Determine the (x, y) coordinate at the center of the cell enclosing the given text.  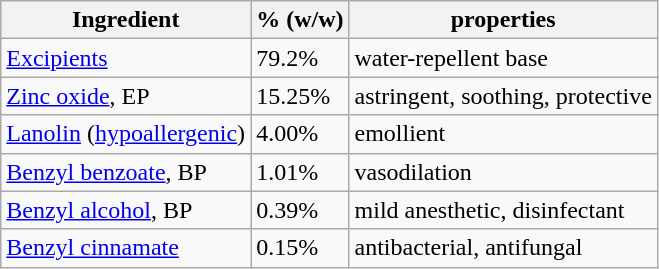
mild anesthetic, disinfectant (503, 210)
vasodilation (503, 172)
Ingredient (126, 20)
water-repellent base (503, 58)
1.01% (300, 172)
Benzyl benzoate, BP (126, 172)
% (w/w) (300, 20)
Excipients (126, 58)
15.25% (300, 96)
astringent, soothing, protective (503, 96)
Lanolin (hypoallergenic) (126, 134)
79.2% (300, 58)
antibacterial, antifungal (503, 248)
emollient (503, 134)
Zinc oxide, EP (126, 96)
4.00% (300, 134)
0.39% (300, 210)
properties (503, 20)
Benzyl alcohol, BP (126, 210)
Benzyl cinnamate (126, 248)
0.15% (300, 248)
